Pinpoint the cell where the given text exists, returning its [x, y] midpoint coordinate. 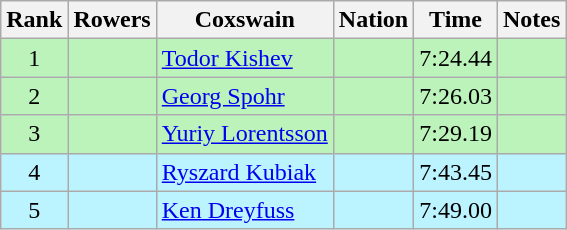
7:26.03 [456, 96]
Nation [373, 20]
7:49.00 [456, 210]
1 [34, 58]
4 [34, 172]
5 [34, 210]
Rowers [112, 20]
Time [456, 20]
Notes [531, 20]
Ryszard Kubiak [244, 172]
7:29.19 [456, 134]
7:24.44 [456, 58]
2 [34, 96]
7:43.45 [456, 172]
Yuriy Lorentsson [244, 134]
Rank [34, 20]
Todor Kishev [244, 58]
Ken Dreyfuss [244, 210]
3 [34, 134]
Georg Spohr [244, 96]
Coxswain [244, 20]
